Return [X, Y] of the center of cell containing provided text 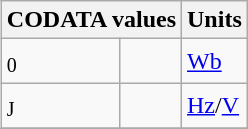
CODATA values [91, 20]
Hz/V [215, 105]
Wb [215, 61]
0 [60, 61]
Units [215, 20]
J [60, 105]
